Determine the [x, y] coordinate at the center of the cell enclosing the given text.  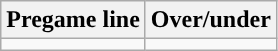
Over/under [210, 20]
Pregame line [74, 20]
